Determine the (X, Y) coordinate at the center of the cell enclosing the given text.  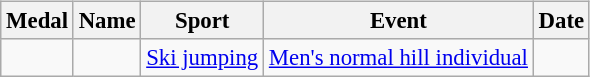
Event (399, 21)
Men's normal hill individual (399, 58)
Date (561, 21)
Sport (202, 21)
Ski jumping (202, 58)
Medal (38, 21)
Name (107, 21)
